Search for the cell housing the specified text and yield its (X, Y) center coordinate. 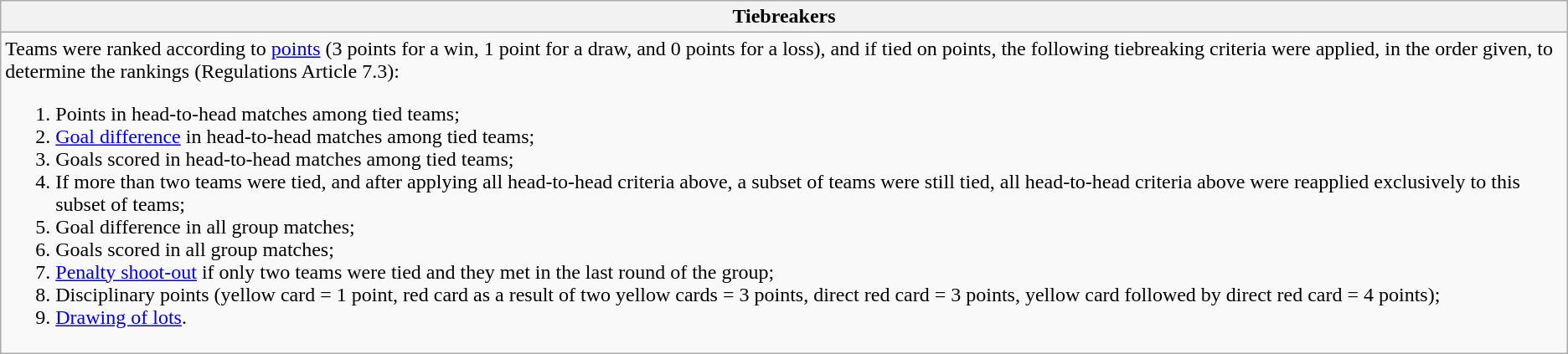
Tiebreakers (784, 17)
